Provide the [X, Y] coordinate of the cell's center where the given text is located.  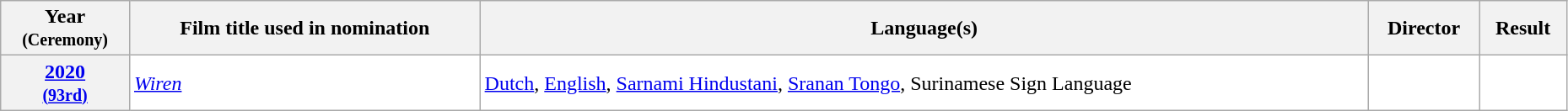
Film title used in nomination [304, 29]
Year(Ceremony) [66, 29]
Director [1424, 29]
2020(93rd) [66, 82]
Dutch, English, Sarnami Hindustani, Sranan Tongo, Surinamese Sign Language [924, 82]
Wiren [304, 82]
Language(s) [924, 29]
Result [1523, 29]
